Detect which cell encompasses the target text, then output its (X, Y) center coordinate. 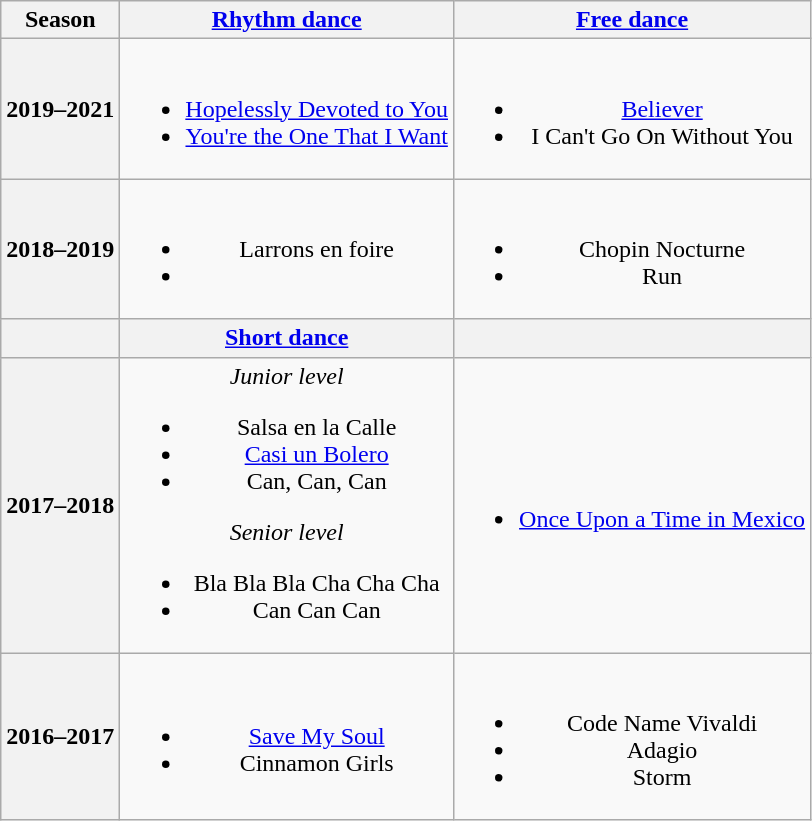
Chopin Nocturne Run (632, 249)
Free dance (632, 20)
Junior level Salsa en la Calle Casi un Bolero Can, Can, Can Senior level Bla Bla Bla Cha Cha Cha Can Can Can (287, 505)
Save My Soul Cinnamon Girls (287, 736)
Hopelessly Devoted to You You're the One That I Want (287, 109)
2016–2017 (60, 736)
Short dance (287, 338)
2017–2018 (60, 505)
Larrons en foire (287, 249)
Rhythm dance (287, 20)
Code Name VivaldiAdagio Storm (632, 736)
Once Upon a Time in Mexico (632, 505)
2019–2021 (60, 109)
Believer I Can't Go On Without You (632, 109)
Season (60, 20)
2018–2019 (60, 249)
